Extract the (X, Y) coordinate from the center of the cell holding the provided text.  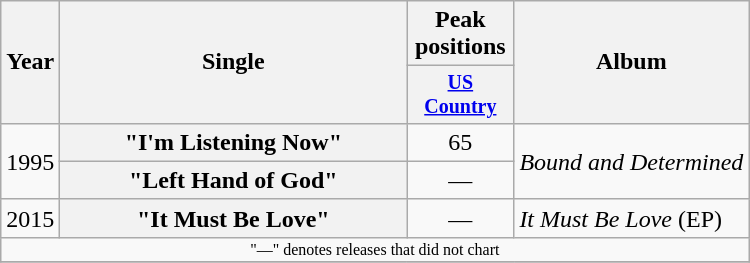
"I'm Listening Now" (234, 142)
"—" denotes releases that did not chart (375, 249)
Single (234, 62)
"It Must Be Love" (234, 218)
"Left Hand of God" (234, 180)
It Must Be Love (EP) (632, 218)
Year (30, 62)
Album (632, 62)
US Country (460, 94)
Peak positions (460, 34)
1995 (30, 161)
2015 (30, 218)
Bound and Determined (632, 161)
65 (460, 142)
